Determine the [X, Y] coordinate at the center of the cell enclosing the given text.  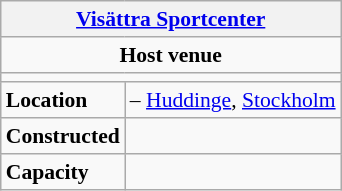
Capacity [63, 172]
Location [63, 101]
Constructed [63, 136]
Visättra Sportcenter [171, 19]
Host venue [171, 55]
– Huddinge, Stockholm [233, 101]
